Identify which cell holds the provided text, then report its (x, y) central coordinate. 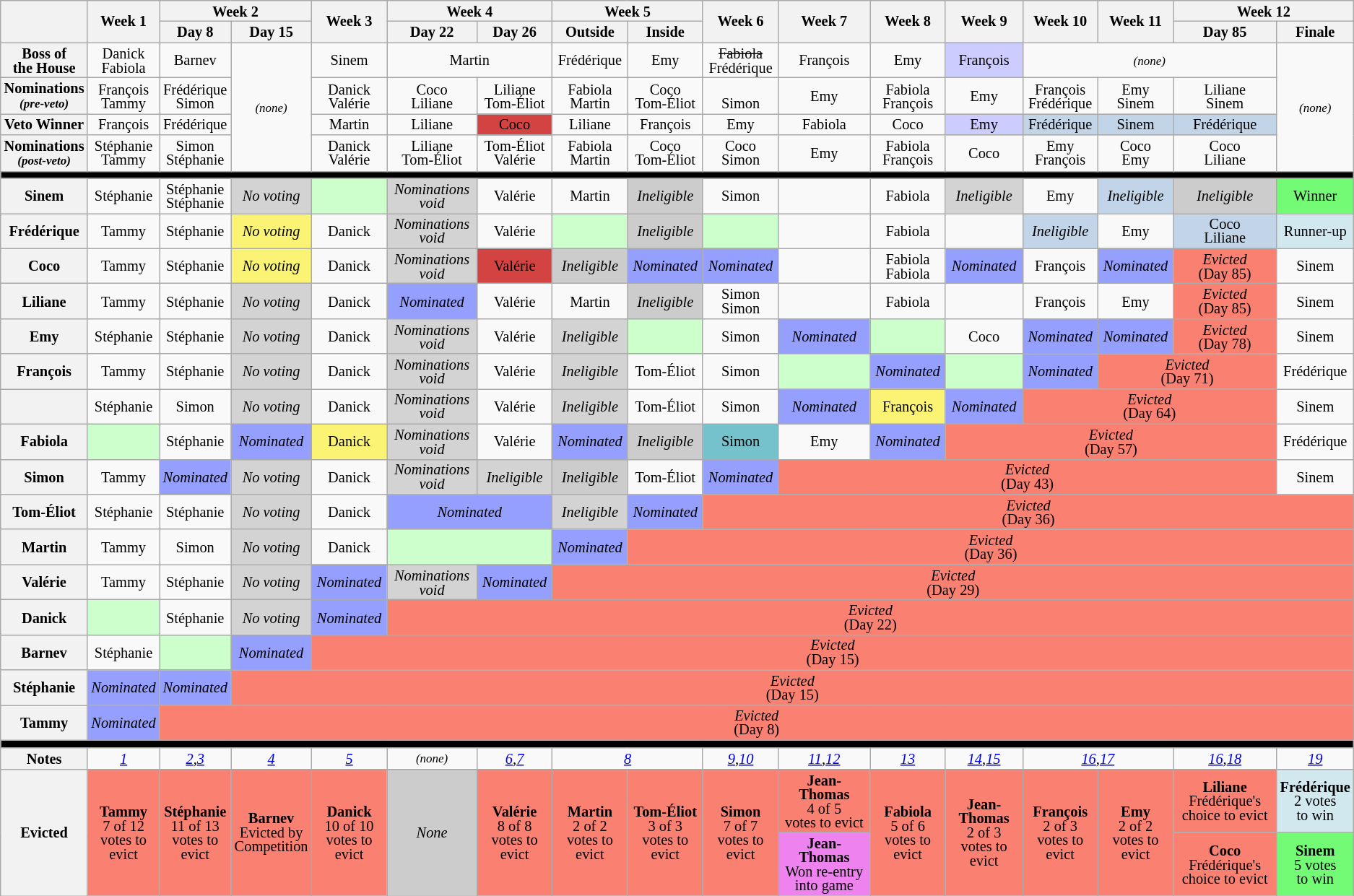
11,12 (825, 758)
DanickFabiola (123, 61)
Tammy7 of 12votes to evict (123, 832)
Day 22 (432, 32)
Valérie8 of 8votes to evict (514, 832)
9,10 (740, 758)
Emy2 of 2votes to evict (1135, 832)
FabiolaFrédérique (740, 61)
SimonSimon (740, 300)
Week 12 (1264, 10)
CocoFrédérique's choice to evict (1225, 864)
Tom-ÉliotValérie (514, 153)
Frédérique2 votesto win (1316, 801)
Week 11 (1135, 21)
Week 8 (908, 21)
Day 15 (272, 32)
Notes (45, 758)
FrançoisTammy (123, 95)
16,18 (1225, 758)
None (432, 832)
Inside (665, 32)
Evicted(Day 71) (1187, 371)
LilianeSinem (1225, 95)
Week 7 (825, 21)
Sinem5 votesto win (1316, 864)
Runner-up (1316, 231)
5 (349, 758)
Evicted(Day 64) (1150, 406)
Week 6 (740, 21)
Day 26 (514, 32)
Nominations(post-veto) (45, 153)
Outside (590, 32)
Danick10 of 10votes to evict (349, 832)
Week 2 (235, 10)
8 (628, 758)
CocoEmy (1135, 153)
Evicted(Day 8) (757, 722)
Evicted(Day 29) (953, 582)
Week 5 (628, 10)
Evicted (45, 832)
EmyFrançois (1060, 153)
Evicted(Day 22) (871, 617)
Jean-ThomasWon re-entry into game (825, 864)
Evicted(Day 43) (1028, 477)
4 (272, 758)
14,15 (984, 758)
Evicted(Day 78) (1225, 336)
Nominations(pre-veto) (45, 95)
Winner (1316, 195)
Martin2 of 2votes to evict (590, 832)
FabiolaFabiola (908, 266)
Stéphanie11 of 13votes to evict (195, 832)
Fabiola5 of 6votes to evict (908, 832)
Day 85 (1225, 32)
Evicted(Day 57) (1111, 442)
Week 4 (469, 10)
SimonStéphanie (195, 153)
Week 10 (1060, 21)
StéphanieTammy (123, 153)
StéphanieStéphanie (195, 195)
Jean-Thomas4 of 5votes to evict (825, 801)
Simon7 of 7votes to evict (740, 832)
BarnevEvicted by Competition (272, 832)
6,7 (514, 758)
EmySinem (1135, 95)
Day 8 (195, 32)
Tom-Éliot3 of 3votes to evict (665, 832)
CocoSimon (740, 153)
Week 1 (123, 21)
1 (123, 758)
Week 9 (984, 21)
FrançoisFrédérique (1060, 95)
Week 3 (349, 21)
Veto Winner (45, 124)
13 (908, 758)
16,17 (1098, 758)
Jean-Thomas2 of 3votes to evict (984, 832)
FrédériqueSimon (195, 95)
2,3 (195, 758)
Finale (1316, 32)
19 (1316, 758)
François2 of 3votes to evict (1060, 832)
LilianeFrédérique's choice to evict (1225, 801)
Boss ofthe House (45, 61)
